From the cell containing the given text, extract its center point as [x, y] coordinate. 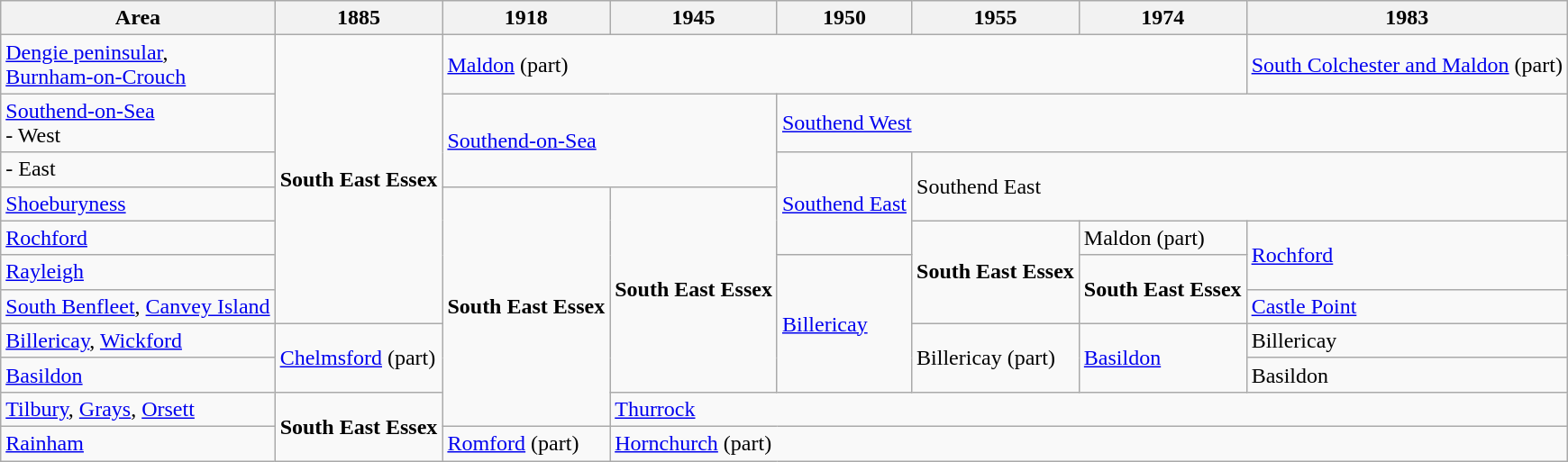
Southend-on-Sea [610, 140]
1974 [1162, 18]
1983 [1407, 18]
Billericay, Wickford [138, 340]
1945 [694, 18]
Area [138, 18]
1950 [843, 18]
Dengie peninsular,Burnham-on-Crouch [138, 65]
South Colchester and Maldon (part) [1407, 65]
- East [138, 169]
Billericay (part) [996, 358]
1918 [526, 18]
1955 [996, 18]
Tilbury, Grays, Orsett [138, 409]
Romford (part) [526, 443]
Southend-on-Sea- West [138, 122]
Shoeburyness [138, 204]
Thurrock [1089, 409]
1885 [359, 18]
Rainham [138, 443]
Hornchurch (part) [1089, 443]
Chelmsford (part) [359, 358]
Rayleigh [138, 272]
South Benfleet, Canvey Island [138, 306]
Castle Point [1407, 306]
Southend West [1171, 122]
